Return [X, Y] of the center of cell containing provided text 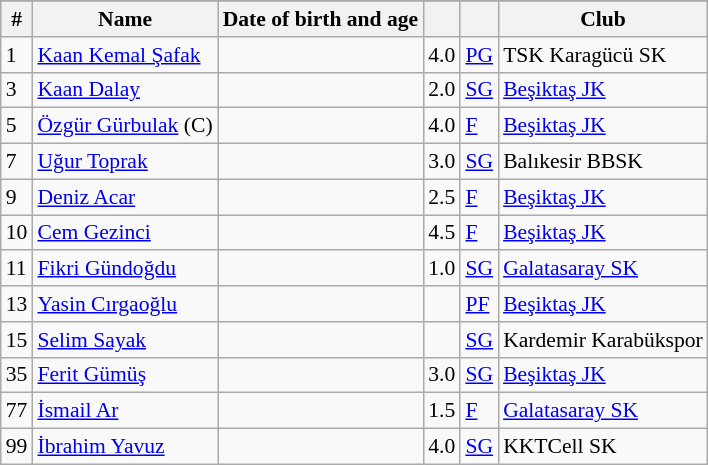
15 [17, 340]
77 [17, 411]
Selim Sayak [124, 340]
KKTCell SK [603, 447]
Balıkesir BBSK [603, 162]
7 [17, 162]
2.0 [442, 90]
# [17, 19]
İbrahim Yavuz [124, 447]
35 [17, 375]
Deniz Acar [124, 197]
Club [603, 19]
Fikri Gündoğdu [124, 269]
1.5 [442, 411]
4.5 [442, 233]
Date of birth and age [321, 19]
PG [479, 55]
Yasin Cırgaoğlu [124, 304]
9 [17, 197]
1.0 [442, 269]
PF [479, 304]
99 [17, 447]
Name [124, 19]
2.5 [442, 197]
Ferit Gümüş [124, 375]
Uğur Toprak [124, 162]
Kardemir Karabükspor [603, 340]
Özgür Gürbulak (C) [124, 126]
5 [17, 126]
11 [17, 269]
TSK Karagücü SK [603, 55]
Cem Gezinci [124, 233]
3 [17, 90]
13 [17, 304]
Kaan Kemal Şafak [124, 55]
1 [17, 55]
10 [17, 233]
Kaan Dalay [124, 90]
İsmail Ar [124, 411]
